Detect which cell encompasses the target text, then output its (X, Y) center coordinate. 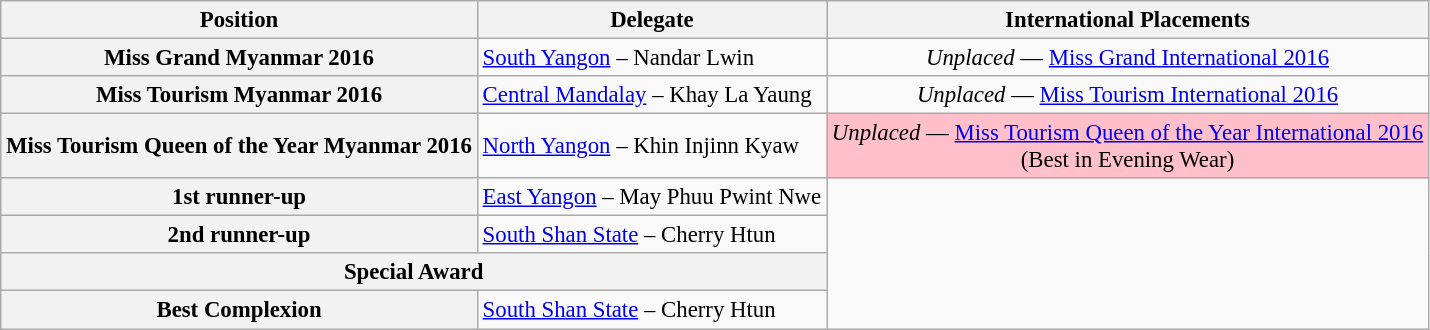
Delegate (652, 20)
2nd runner-up (240, 235)
Miss Grand Myanmar 2016 (240, 58)
Position (240, 20)
Miss Tourism Queen of the Year Myanmar 2016 (240, 146)
South Yangon – Nandar Lwin (652, 58)
North Yangon – Khin Injinn Kyaw (652, 146)
East Yangon – May Phuu Pwint Nwe (652, 197)
International Placements (1127, 20)
Miss Tourism Myanmar 2016 (240, 95)
Special Award (414, 273)
Central Mandalay – Khay La Yaung (652, 95)
Best Complexion (240, 310)
1st runner-up (240, 197)
Unplaced — Miss Tourism Queen of the Year International 2016(Best in Evening Wear) (1127, 146)
Unplaced — Miss Grand International 2016 (1127, 58)
Unplaced — Miss Tourism International 2016 (1127, 95)
